Return [X, Y] of the center of cell containing provided text 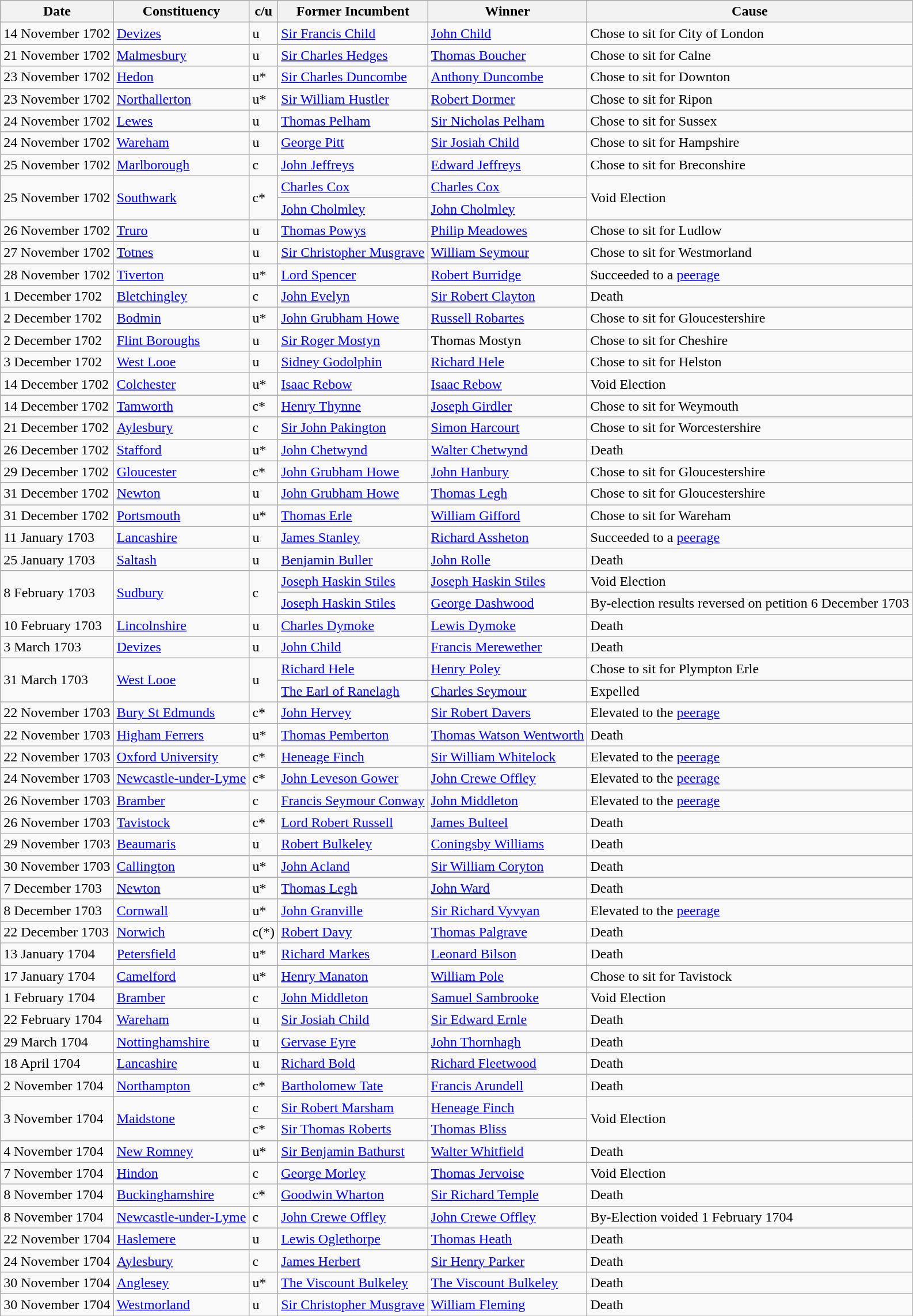
Sidney Godolphin [353, 362]
Oxford University [181, 757]
Thomas Bliss [508, 1129]
1 February 1704 [57, 998]
Stafford [181, 450]
John Evelyn [353, 297]
Sir William Hustler [353, 99]
Tamworth [181, 406]
Simon Harcourt [508, 428]
2 November 1704 [57, 1086]
11 January 1703 [57, 537]
24 November 1704 [57, 1261]
7 December 1703 [57, 888]
29 November 1703 [57, 844]
Gloucester [181, 472]
Chose to sit for City of London [750, 33]
Sir Richard Vyvyan [508, 910]
Bury St Edmunds [181, 713]
Sir John Pakington [353, 428]
Chose to sit for Helston [750, 362]
Francis Arundell [508, 1086]
Robert Bulkeley [353, 844]
Francis Seymour Conway [353, 801]
Thomas Pelham [353, 121]
George Pitt [353, 143]
Winner [508, 12]
Charles Seymour [508, 691]
Bletchingley [181, 297]
Robert Dormer [508, 99]
Lewes [181, 121]
New Romney [181, 1151]
Sir William Coryton [508, 866]
Thomas Jervoise [508, 1173]
10 February 1703 [57, 625]
Thomas Powys [353, 230]
Sir William Whitelock [508, 757]
Saltash [181, 559]
Nottinghamshire [181, 1042]
Buckinghamshire [181, 1195]
3 November 1704 [57, 1118]
Philip Meadowes [508, 230]
Thomas Heath [508, 1239]
Sir Francis Child [353, 33]
Sir Charles Duncombe [353, 77]
Maidstone [181, 1118]
Sir Thomas Roberts [353, 1129]
Colchester [181, 384]
James Herbert [353, 1261]
Northallerton [181, 99]
Norwich [181, 932]
Joseph Girdler [508, 406]
3 March 1703 [57, 647]
4 November 1704 [57, 1151]
Francis Merewether [508, 647]
Chose to sit for Cheshire [750, 340]
John Ward [508, 888]
Sir Charles Hedges [353, 55]
Anglesey [181, 1283]
Henry Poley [508, 669]
Hedon [181, 77]
Lewis Dymoke [508, 625]
Richard Markes [353, 954]
Chose to sit for Downton [750, 77]
Hindon [181, 1173]
John Rolle [508, 559]
Sir Benjamin Bathurst [353, 1151]
Camelford [181, 976]
Goodwin Wharton [353, 1195]
John Hervey [353, 713]
Callington [181, 866]
Thomas Mostyn [508, 340]
c(*) [264, 932]
Thomas Pemberton [353, 735]
William Fleming [508, 1304]
John Jeffreys [353, 165]
22 December 1703 [57, 932]
Cause [750, 12]
Sir Roger Mostyn [353, 340]
Sir Robert Marsham [353, 1108]
By-Election voided 1 February 1704 [750, 1217]
22 February 1704 [57, 1020]
Chose to sit for Tavistock [750, 976]
Tavistock [181, 822]
Edward Jeffreys [508, 165]
26 December 1702 [57, 450]
James Bulteel [508, 822]
Bartholomew Tate [353, 1086]
Portsmouth [181, 515]
Northampton [181, 1086]
Totnes [181, 252]
James Stanley [353, 537]
John Thornhagh [508, 1042]
29 March 1704 [57, 1042]
Sir Nicholas Pelham [508, 121]
Chose to sit for Hampshire [750, 143]
Benjamin Buller [353, 559]
Chose to sit for Breconshire [750, 165]
John Leveson Gower [353, 779]
Marlborough [181, 165]
7 November 1704 [57, 1173]
21 December 1702 [57, 428]
25 January 1703 [57, 559]
Chose to sit for Ludlow [750, 230]
Robert Davy [353, 932]
Russell Robartes [508, 318]
George Dashwood [508, 603]
The Earl of Ranelagh [353, 691]
Chose to sit for Wareham [750, 515]
Leonard Bilson [508, 954]
Charles Dymoke [353, 625]
Chose to sit for Ripon [750, 99]
Former Incumbent [353, 12]
Haslemere [181, 1239]
Expelled [750, 691]
Lord Robert Russell [353, 822]
22 November 1704 [57, 1239]
Thomas Palgrave [508, 932]
Thomas Boucher [508, 55]
Chose to sit for Calne [750, 55]
Richard Assheton [508, 537]
Beaumaris [181, 844]
John Hanbury [508, 472]
18 April 1704 [57, 1064]
31 March 1703 [57, 680]
Malmesbury [181, 55]
Henry Manaton [353, 976]
Richard Fleetwood [508, 1064]
Samuel Sambrooke [508, 998]
27 November 1702 [57, 252]
Chose to sit for Weymouth [750, 406]
Bodmin [181, 318]
14 November 1702 [57, 33]
17 January 1704 [57, 976]
13 January 1704 [57, 954]
Thomas Erle [353, 515]
Higham Ferrers [181, 735]
Flint Boroughs [181, 340]
George Morley [353, 1173]
Coningsby Williams [508, 844]
Richard Bold [353, 1064]
Tiverton [181, 275]
By-election results reversed on petition 6 December 1703 [750, 603]
William Pole [508, 976]
21 November 1702 [57, 55]
Sir Robert Davers [508, 713]
Sir Robert Clayton [508, 297]
Westmorland [181, 1304]
8 February 1703 [57, 592]
Sir Edward Ernle [508, 1020]
1 December 1702 [57, 297]
John Granville [353, 910]
Chose to sit for Plympton Erle [750, 669]
Thomas Watson Wentworth [508, 735]
Truro [181, 230]
Southwark [181, 198]
Date [57, 12]
Petersfield [181, 954]
Chose to sit for Sussex [750, 121]
William Seymour [508, 252]
3 December 1702 [57, 362]
John Chetwynd [353, 450]
Henry Thynne [353, 406]
26 November 1702 [57, 230]
Walter Whitfield [508, 1151]
8 December 1703 [57, 910]
Lewis Oglethorpe [353, 1239]
William Gifford [508, 515]
c/u [264, 12]
28 November 1702 [57, 275]
Sudbury [181, 592]
Robert Burridge [508, 275]
Cornwall [181, 910]
Chose to sit for Worcestershire [750, 428]
Lord Spencer [353, 275]
Gervase Eyre [353, 1042]
29 December 1702 [57, 472]
Sir Henry Parker [508, 1261]
30 November 1703 [57, 866]
Constituency [181, 12]
Walter Chetwynd [508, 450]
Anthony Duncombe [508, 77]
Chose to sit for Westmorland [750, 252]
Sir Richard Temple [508, 1195]
John Acland [353, 866]
24 November 1703 [57, 779]
Lincolnshire [181, 625]
